Search for the cell housing the specified text and yield its [X, Y] center coordinate. 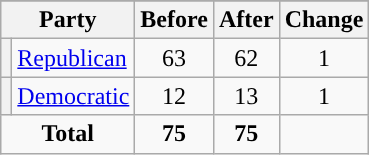
13 [246, 96]
Democratic [74, 96]
Before [174, 20]
62 [246, 58]
Total [68, 134]
After [246, 20]
12 [174, 96]
Party [68, 20]
Republican [74, 58]
Change [324, 20]
63 [174, 58]
